From the cell containing the given text, extract its center point as (X, Y) coordinate. 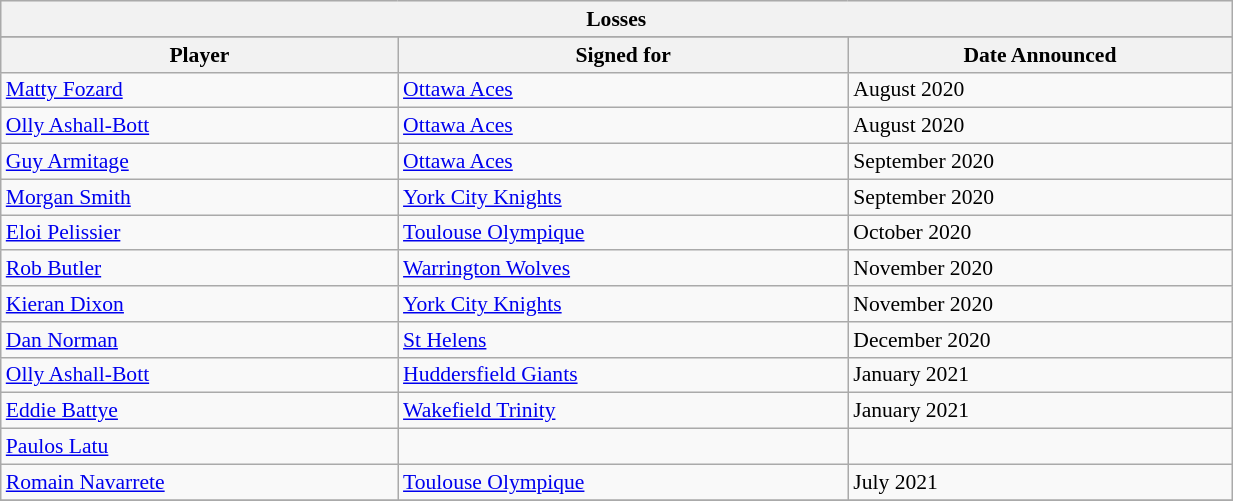
July 2021 (1040, 482)
Kieran Dixon (200, 304)
Wakefield Trinity (623, 411)
Warrington Wolves (623, 269)
Player (200, 55)
Romain Navarrete (200, 482)
Morgan Smith (200, 197)
Date Announced (1040, 55)
Huddersfield Giants (623, 375)
Signed for (623, 55)
Paulos Latu (200, 447)
Eloi Pelissier (200, 233)
December 2020 (1040, 340)
Rob Butler (200, 269)
Losses (616, 19)
October 2020 (1040, 233)
Dan Norman (200, 340)
Matty Fozard (200, 90)
Guy Armitage (200, 162)
Eddie Battye (200, 411)
St Helens (623, 340)
